Return (X, Y) of the center of cell containing provided text 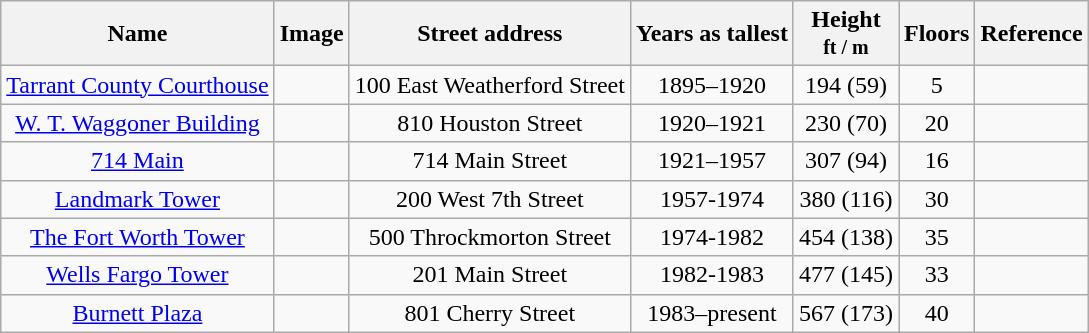
Heightft / m (846, 34)
714 Main (138, 161)
40 (936, 313)
W. T. Waggoner Building (138, 123)
Tarrant County Courthouse (138, 85)
100 East Weatherford Street (490, 85)
16 (936, 161)
Wells Fargo Tower (138, 275)
1982-1983 (712, 275)
Reference (1032, 34)
1983–present (712, 313)
200 West 7th Street (490, 199)
1957-1974 (712, 199)
20 (936, 123)
380 (116) (846, 199)
194 (59) (846, 85)
454 (138) (846, 237)
500 Throckmorton Street (490, 237)
Years as tallest (712, 34)
801 Cherry Street (490, 313)
714 Main Street (490, 161)
Image (312, 34)
30 (936, 199)
1974-1982 (712, 237)
810 Houston Street (490, 123)
Burnett Plaza (138, 313)
307 (94) (846, 161)
1895–1920 (712, 85)
Landmark Tower (138, 199)
1921–1957 (712, 161)
The Fort Worth Tower (138, 237)
567 (173) (846, 313)
33 (936, 275)
201 Main Street (490, 275)
1920–1921 (712, 123)
Floors (936, 34)
230 (70) (846, 123)
Name (138, 34)
35 (936, 237)
Street address (490, 34)
5 (936, 85)
477 (145) (846, 275)
